Find where the given text appears and provide that cell's center as [X, Y] coordinate. 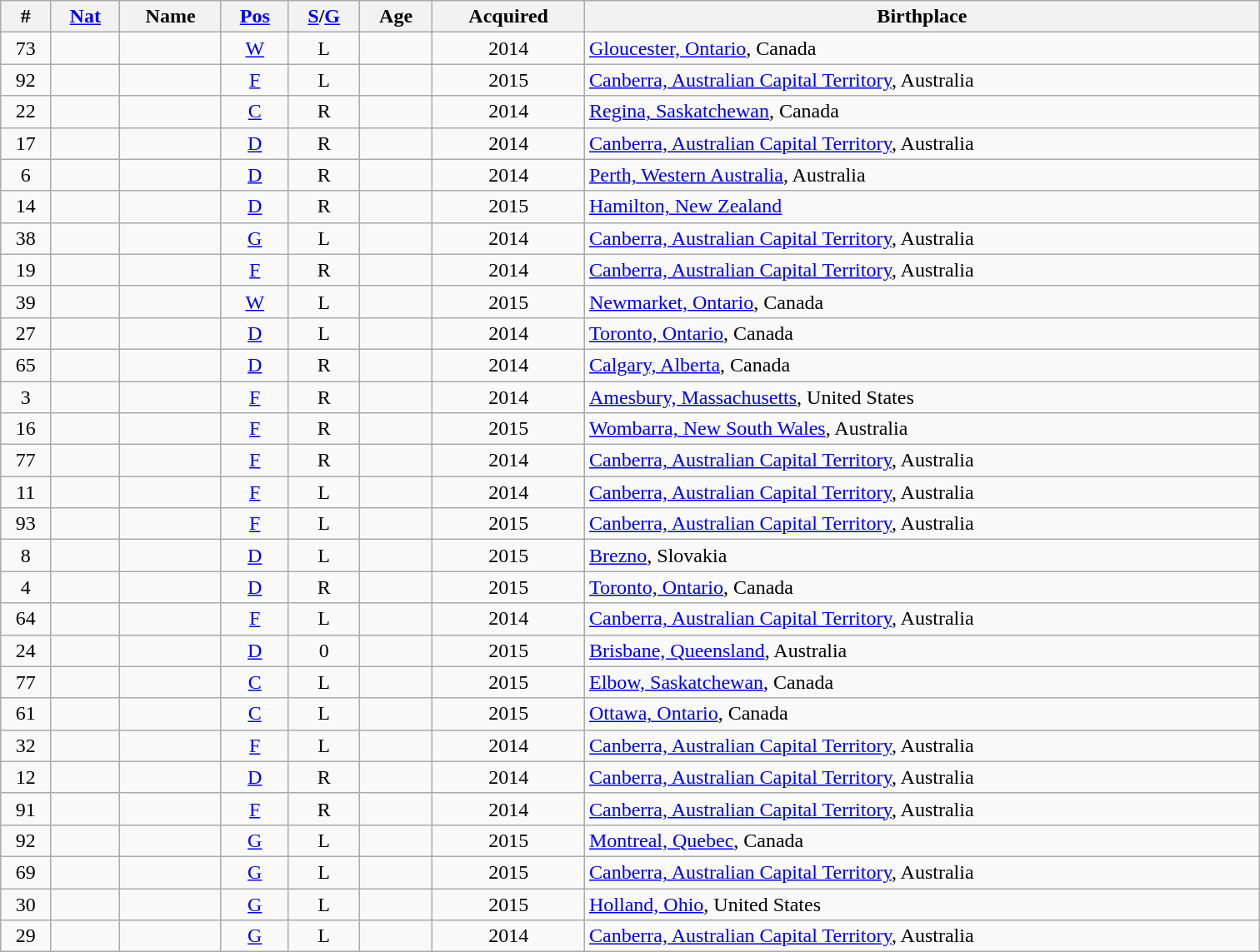
Amesbury, Massachusetts, United States [922, 397]
Ottawa, Ontario, Canada [922, 714]
4 [26, 587]
64 [26, 619]
6 [26, 175]
19 [26, 270]
30 [26, 904]
27 [26, 333]
Acquired [508, 17]
73 [26, 48]
39 [26, 302]
Wombarra, New South Wales, Australia [922, 429]
69 [26, 872]
S/G [323, 17]
3 [26, 397]
14 [26, 207]
93 [26, 524]
Montreal, Quebec, Canada [922, 840]
Calgary, Alberta, Canada [922, 365]
Holland, Ohio, United States [922, 904]
Regina, Saskatchewan, Canada [922, 112]
91 [26, 809]
29 [26, 936]
11 [26, 492]
Elbow, Saskatchewan, Canada [922, 682]
Newmarket, Ontario, Canada [922, 302]
22 [26, 112]
Name [171, 17]
12 [26, 777]
38 [26, 238]
Birthplace [922, 17]
0 [323, 650]
Age [395, 17]
16 [26, 429]
17 [26, 143]
8 [26, 556]
Hamilton, New Zealand [922, 207]
Nat [85, 17]
32 [26, 745]
Gloucester, Ontario, Canada [922, 48]
65 [26, 365]
Brisbane, Queensland, Australia [922, 650]
Perth, Western Australia, Australia [922, 175]
Brezno, Slovakia [922, 556]
# [26, 17]
61 [26, 714]
24 [26, 650]
Pos [255, 17]
